Identify which cell holds the provided text, then report its (X, Y) central coordinate. 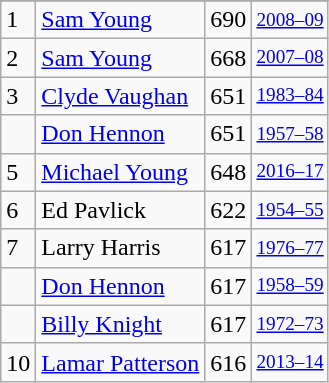
Clyde Vaughan (120, 96)
648 (228, 172)
1972–73 (290, 324)
Larry Harris (120, 248)
2 (18, 58)
1954–55 (290, 210)
Billy Knight (120, 324)
3 (18, 96)
2016–17 (290, 172)
2008–09 (290, 20)
Michael Young (120, 172)
2007–08 (290, 58)
1 (18, 20)
690 (228, 20)
5 (18, 172)
10 (18, 362)
7 (18, 248)
6 (18, 210)
1976–77 (290, 248)
Lamar Patterson (120, 362)
1957–58 (290, 134)
616 (228, 362)
1958–59 (290, 286)
Ed Pavlick (120, 210)
622 (228, 210)
668 (228, 58)
2013–14 (290, 362)
1983–84 (290, 96)
